Pinpoint the cell where the given text exists, returning its [x, y] midpoint coordinate. 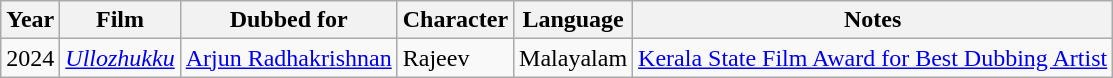
Kerala State Film Award for Best Dubbing Artist [873, 58]
Notes [873, 20]
Arjun Radhakrishnan [288, 58]
2024 [30, 58]
Malayalam [574, 58]
Language [574, 20]
Film [120, 20]
Character [455, 20]
Year [30, 20]
Ullozhukku [120, 58]
Dubbed for [288, 20]
Rajeev [455, 58]
